Search for the cell housing the specified text and yield its (x, y) center coordinate. 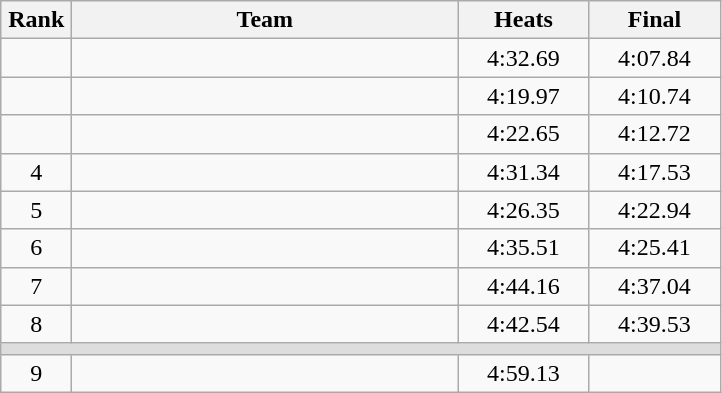
4:19.97 (524, 96)
4:39.53 (654, 324)
4:12.72 (654, 134)
4:07.84 (654, 58)
Heats (524, 20)
4:17.53 (654, 172)
8 (36, 324)
4:44.16 (524, 286)
4:35.51 (524, 248)
4 (36, 172)
4:37.04 (654, 286)
9 (36, 373)
5 (36, 210)
4:42.54 (524, 324)
Team (265, 20)
4:59.13 (524, 373)
4:32.69 (524, 58)
4:22.94 (654, 210)
6 (36, 248)
7 (36, 286)
4:31.34 (524, 172)
4:10.74 (654, 96)
4:25.41 (654, 248)
Final (654, 20)
Rank (36, 20)
4:22.65 (524, 134)
4:26.35 (524, 210)
